Provide the [X, Y] coordinate of the cell's center where the given text is located.  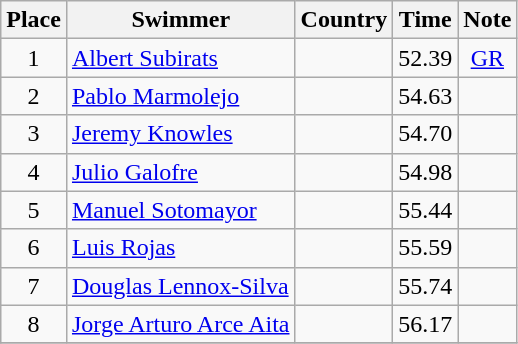
7 [34, 286]
55.59 [426, 248]
Note [488, 20]
Julio Galofre [180, 172]
54.98 [426, 172]
55.74 [426, 286]
GR [488, 58]
Swimmer [180, 20]
Pablo Marmolejo [180, 96]
Jeremy Knowles [180, 134]
1 [34, 58]
2 [34, 96]
Douglas Lennox-Silva [180, 286]
54.63 [426, 96]
Country [344, 20]
6 [34, 248]
Albert Subirats [180, 58]
54.70 [426, 134]
5 [34, 210]
8 [34, 324]
Time [426, 20]
Luis Rojas [180, 248]
56.17 [426, 324]
Jorge Arturo Arce Aita [180, 324]
3 [34, 134]
52.39 [426, 58]
55.44 [426, 210]
4 [34, 172]
Manuel Sotomayor [180, 210]
Place [34, 20]
